Pinpoint the cell where the given text exists, returning its [x, y] midpoint coordinate. 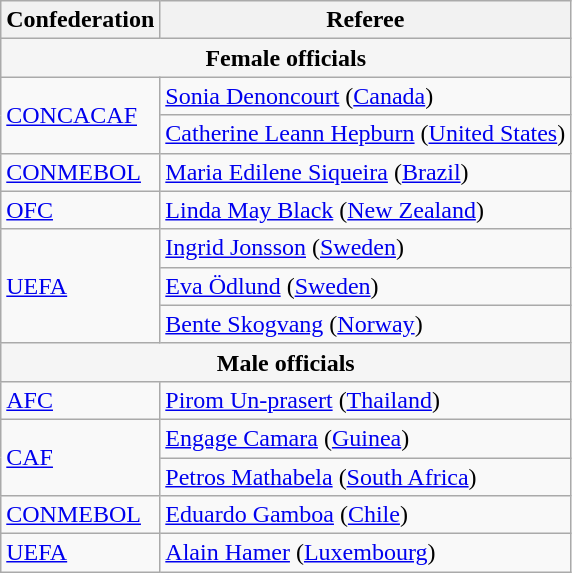
Catherine Leann Hepburn (United States) [366, 134]
OFC [80, 210]
Maria Edilene Siqueira (Brazil) [366, 172]
Pirom Un-prasert (Thailand) [366, 400]
Female officials [286, 58]
Engage Camara (Guinea) [366, 438]
Eva Ödlund (Sweden) [366, 286]
Confederation [80, 20]
Ingrid Jonsson (Sweden) [366, 248]
CONCACAF [80, 115]
Bente Skogvang (Norway) [366, 324]
Petros Mathabela (South Africa) [366, 477]
Male officials [286, 362]
Alain Hamer (Luxembourg) [366, 553]
Linda May Black (New Zealand) [366, 210]
AFC [80, 400]
Referee [366, 20]
CAF [80, 457]
Sonia Denoncourt (Canada) [366, 96]
Eduardo Gamboa (Chile) [366, 515]
